Output the [x, y] coordinate of the center of the cell containing the given text.  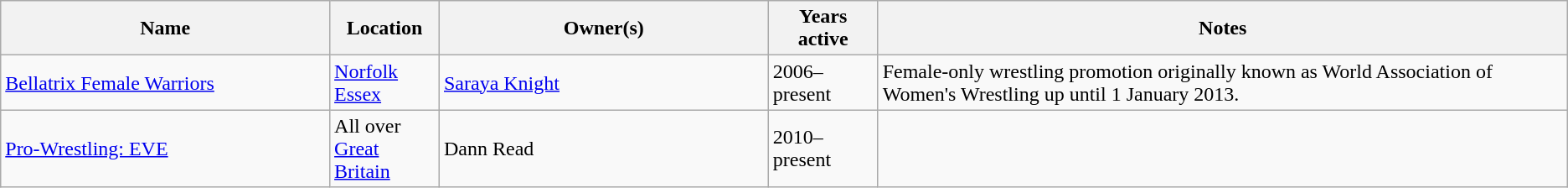
Saraya Knight [603, 82]
Dann Read [603, 149]
Female-only wrestling promotion originally known as World Association of Women's Wrestling up until 1 January 2013. [1223, 82]
Name [166, 29]
2010–present [823, 149]
All over Great Britain [385, 149]
Pro-Wrestling: EVE [166, 149]
NorfolkEssex [385, 82]
Location [385, 29]
Bellatrix Female Warriors [166, 82]
2006–present [823, 82]
Years active [823, 29]
Owner(s) [603, 29]
Notes [1223, 29]
